Return the [X, Y] coordinate for the center point of the cell that contains the specified text.  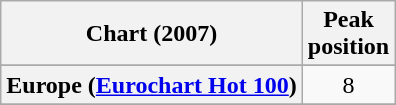
8 [348, 85]
Peakposition [348, 34]
Europe (Eurochart Hot 100) [152, 85]
Chart (2007) [152, 34]
